Capture the cell that displays the provided text and extract its (x, y) central coordinate. 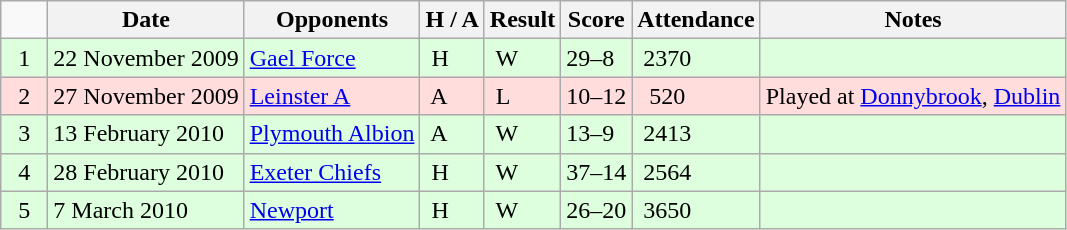
Result (522, 20)
2413 (696, 134)
13 February 2010 (146, 134)
Date (146, 20)
13–9 (596, 134)
1 (24, 58)
Gael Force (332, 58)
Exeter Chiefs (332, 172)
Leinster A (332, 96)
Notes (913, 20)
26–20 (596, 210)
Opponents (332, 20)
37–14 (596, 172)
29–8 (596, 58)
10–12 (596, 96)
Score (596, 20)
Played at Donnybrook, Dublin (913, 96)
27 November 2009 (146, 96)
28 February 2010 (146, 172)
3 (24, 134)
520 (696, 96)
H / A (452, 20)
Attendance (696, 20)
L (522, 96)
5 (24, 210)
2564 (696, 172)
22 November 2009 (146, 58)
Plymouth Albion (332, 134)
2 (24, 96)
Newport (332, 210)
2370 (696, 58)
7 March 2010 (146, 210)
4 (24, 172)
3650 (696, 210)
